For the text-containing cell, return its midpoint in (X, Y) coordinate format. 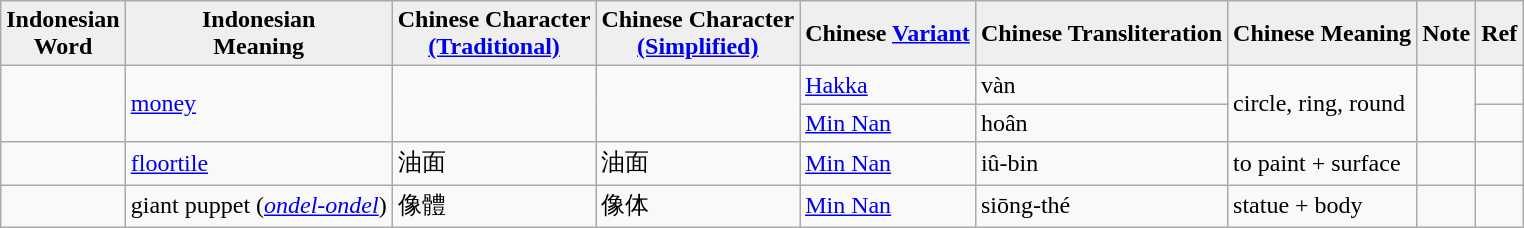
iû-bin (1101, 164)
Chinese Variant (888, 34)
Ref (1500, 34)
siōng-thé (1101, 206)
money (258, 104)
statue + body (1322, 206)
像體 (494, 206)
to paint + surface (1322, 164)
Note (1446, 34)
circle, ring, round (1322, 104)
Indonesian Word (63, 34)
hoân (1101, 123)
Chinese Transliteration (1101, 34)
Hakka (888, 85)
像体 (698, 206)
giant puppet (ondel-ondel) (258, 206)
Chinese Meaning (1322, 34)
Indonesian Meaning (258, 34)
Chinese Character (Traditional) (494, 34)
vàn (1101, 85)
floortile (258, 164)
Chinese Character (Simplified) (698, 34)
